Find where the given text appears and provide that cell's center as [x, y] coordinate. 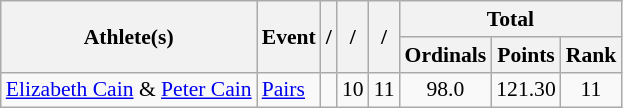
98.0 [446, 90]
Elizabeth Cain & Peter Cain [129, 90]
121.30 [526, 90]
Rank [592, 55]
Event [289, 36]
Total [511, 19]
Ordinals [446, 55]
10 [353, 90]
Pairs [289, 90]
Points [526, 55]
Athlete(s) [129, 36]
